Scan for the cell matching the given text and deliver its (x, y) coordinate at center. 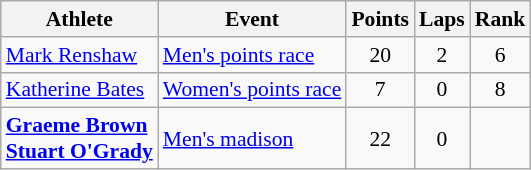
Event (252, 19)
Men's madison (252, 138)
Points (380, 19)
20 (380, 55)
Women's points race (252, 90)
Graeme BrownStuart O'Grady (80, 138)
2 (442, 55)
22 (380, 138)
6 (500, 55)
7 (380, 90)
Mark Renshaw (80, 55)
Katherine Bates (80, 90)
Laps (442, 19)
Athlete (80, 19)
Rank (500, 19)
Men's points race (252, 55)
8 (500, 90)
